Return (X, Y) of the center of cell containing provided text 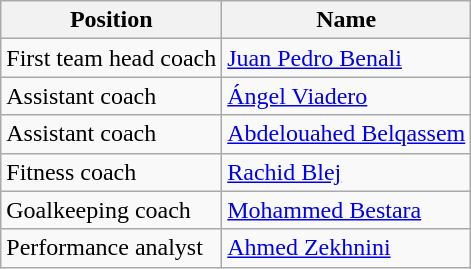
Name (346, 20)
Position (112, 20)
Goalkeeping coach (112, 210)
First team head coach (112, 58)
Ahmed Zekhnini (346, 248)
Rachid Blej (346, 172)
Juan Pedro Benali (346, 58)
Abdelouahed Belqassem (346, 134)
Mohammed Bestara (346, 210)
Performance analyst (112, 248)
Ángel Viadero (346, 96)
Fitness coach (112, 172)
